Extract the [x, y] coordinate from the center of the cell holding the provided text.  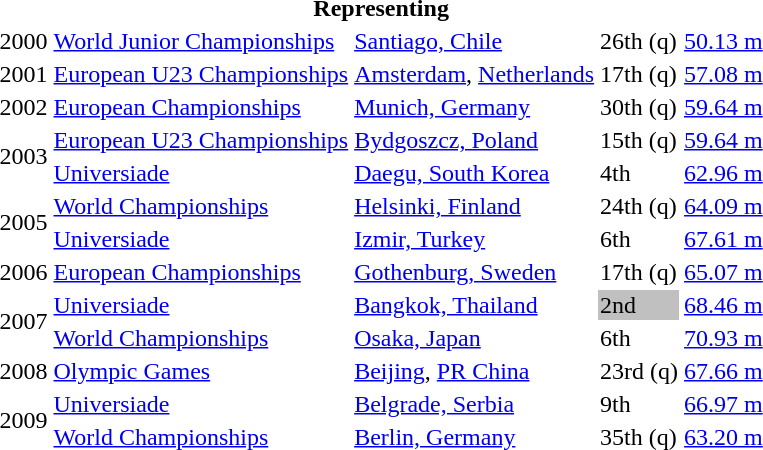
Beijing, PR China [474, 371]
Amsterdam, Netherlands [474, 74]
Izmir, Turkey [474, 239]
Belgrade, Serbia [474, 404]
24th (q) [640, 206]
Gothenburg, Sweden [474, 272]
Munich, Germany [474, 107]
Daegu, South Korea [474, 173]
Bydgoszcz, Poland [474, 140]
World Junior Championships [201, 41]
Helsinki, Finland [474, 206]
30th (q) [640, 107]
23rd (q) [640, 371]
Bangkok, Thailand [474, 305]
26th (q) [640, 41]
2nd [640, 305]
15th (q) [640, 140]
4th [640, 173]
Osaka, Japan [474, 338]
9th [640, 404]
Olympic Games [201, 371]
Santiago, Chile [474, 41]
